Output the [x, y] coordinate of the center of the cell containing the given text.  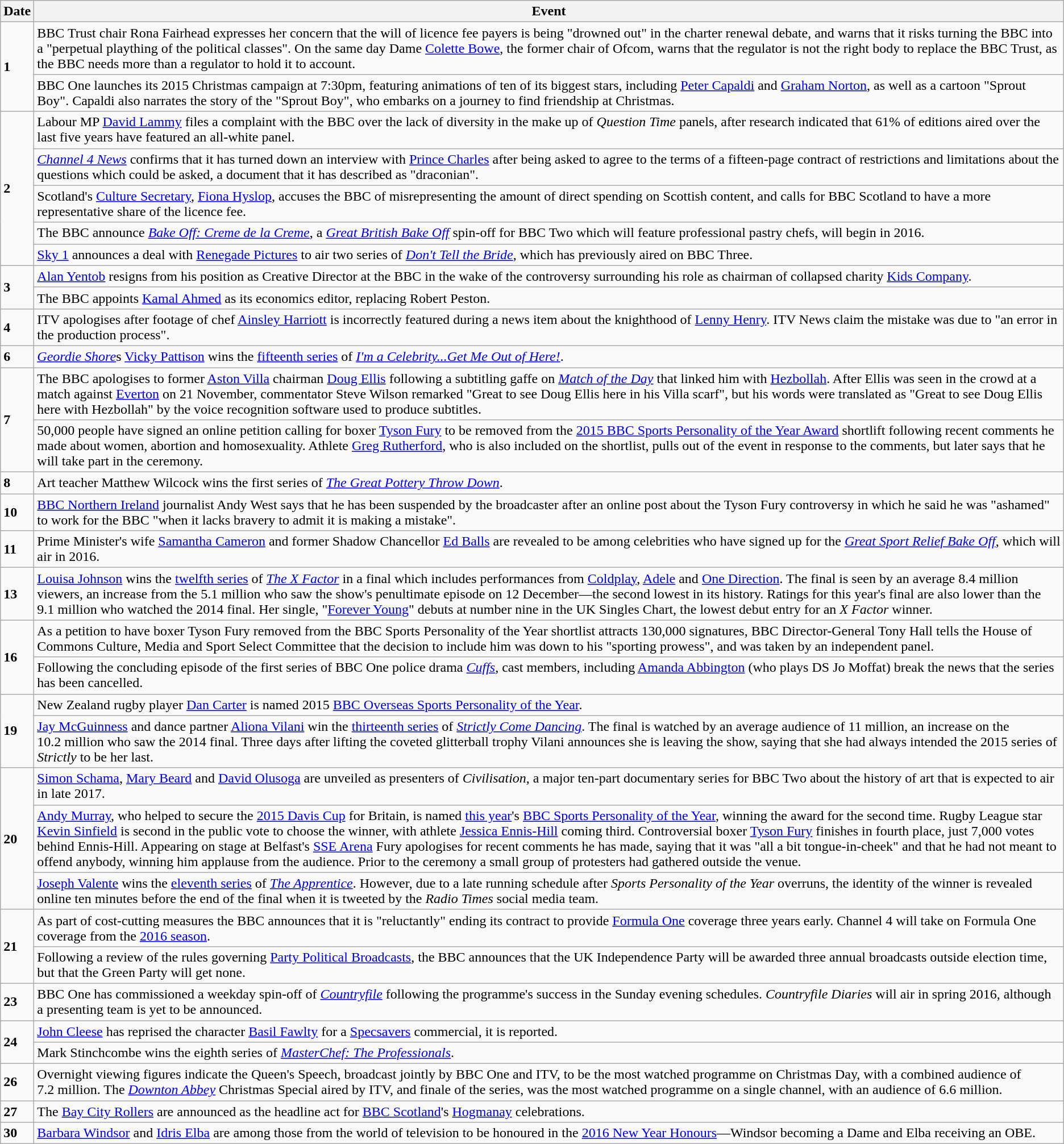
4 [17, 327]
27 [17, 1112]
Event [549, 11]
21 [17, 946]
Date [17, 11]
John Cleese has reprised the character Basil Fawlty for a Specsavers commercial, it is reported. [549, 1031]
8 [17, 483]
The Bay City Rollers are announced as the headline act for BBC Scotland's Hogmanay celebrations. [549, 1112]
16 [17, 657]
11 [17, 549]
30 [17, 1133]
1 [17, 67]
Art teacher Matthew Wilcock wins the first series of The Great Pottery Throw Down. [549, 483]
19 [17, 731]
23 [17, 1001]
10 [17, 513]
3 [17, 287]
Geordie Shores Vicky Pattison wins the fifteenth series of I'm a Celebrity...Get Me Out of Here!. [549, 356]
13 [17, 594]
The BBC appoints Kamal Ahmed as its economics editor, replacing Robert Peston. [549, 298]
6 [17, 356]
Sky 1 announces a deal with Renegade Pictures to air two series of Don't Tell the Bride, which has previously aired on BBC Three. [549, 255]
24 [17, 1042]
20 [17, 839]
2 [17, 189]
26 [17, 1082]
7 [17, 419]
Mark Stinchcombe wins the eighth series of MasterChef: The Professionals. [549, 1053]
New Zealand rugby player Dan Carter is named 2015 BBC Overseas Sports Personality of the Year. [549, 705]
